Determine the (x, y) coordinate at the center of the cell enclosing the given text.  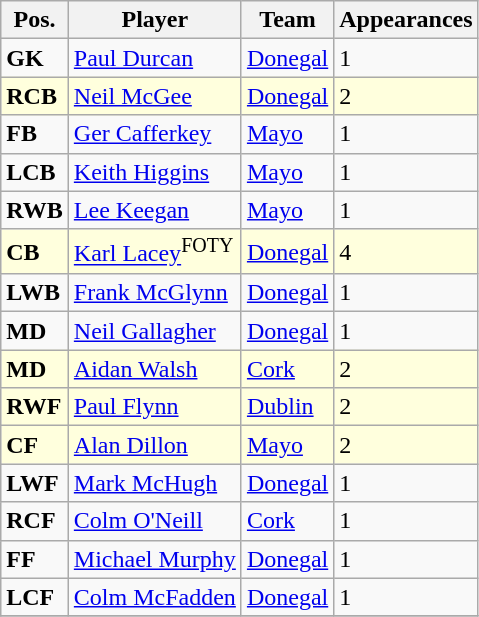
RCB (35, 96)
Frank McGlynn (154, 293)
Mark McHugh (154, 483)
Neil McGee (154, 96)
FB (35, 134)
Colm McFadden (154, 597)
LWF (35, 483)
Lee Keegan (154, 210)
CF (35, 445)
CB (35, 252)
Paul Flynn (154, 407)
RWB (35, 210)
Player (154, 20)
Ger Cafferkey (154, 134)
Alan Dillon (154, 445)
Team (287, 20)
Neil Gallagher (154, 331)
Colm O'Neill (154, 521)
Aidan Walsh (154, 369)
GK (35, 58)
LCB (35, 172)
LCF (35, 597)
4 (406, 252)
Karl LaceyFOTY (154, 252)
RCF (35, 521)
Michael Murphy (154, 559)
FF (35, 559)
LWB (35, 293)
Keith Higgins (154, 172)
Paul Durcan (154, 58)
Dublin (287, 407)
RWF (35, 407)
Appearances (406, 20)
Pos. (35, 20)
